Provide the [x, y] coordinate of the cell's center where the given text is located.  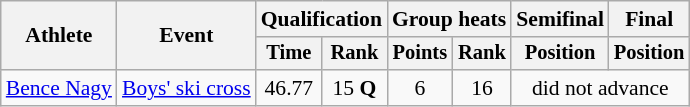
Event [186, 36]
Qualification [322, 19]
Points [420, 54]
Bence Nagy [59, 88]
Athlete [59, 36]
6 [420, 88]
Group heats [449, 19]
Final [649, 19]
Semifinal [560, 19]
16 [482, 88]
did not advance [600, 88]
Time [289, 54]
46.77 [289, 88]
Boys' ski cross [186, 88]
15 Q [354, 88]
